Pinpoint the cell where the given text exists, returning its (X, Y) midpoint coordinate. 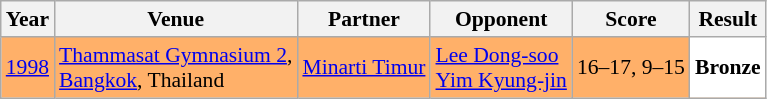
Lee Dong-soo Yim Kyung-jin (500, 68)
Result (728, 19)
Year (28, 19)
1998 (28, 68)
Partner (364, 19)
Venue (176, 19)
Minarti Timur (364, 68)
16–17, 9–15 (631, 68)
Opponent (500, 19)
Bronze (728, 68)
Thammasat Gymnasium 2,Bangkok, Thailand (176, 68)
Score (631, 19)
